For the text-containing cell, return its midpoint in (x, y) coordinate format. 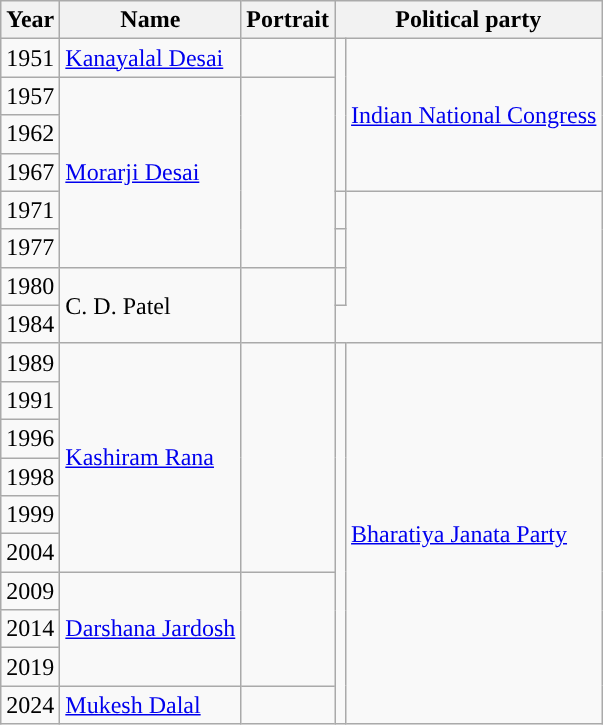
1951 (30, 58)
Political party (468, 20)
C. D. Patel (150, 305)
1977 (30, 248)
2024 (30, 705)
Year (30, 20)
Portrait (288, 20)
1971 (30, 210)
1998 (30, 477)
1980 (30, 286)
2014 (30, 629)
Bharatiya Janata Party (474, 534)
1999 (30, 515)
Mukesh Dalal (150, 705)
Darshana Jardosh (150, 629)
Indian National Congress (474, 115)
Kanayalal Desai (150, 58)
1996 (30, 438)
1984 (30, 324)
Name (150, 20)
2019 (30, 667)
1962 (30, 134)
1989 (30, 362)
1991 (30, 400)
1967 (30, 172)
2004 (30, 553)
2009 (30, 591)
Morarji Desai (150, 172)
Kashiram Rana (150, 457)
1957 (30, 96)
